Locate the cell with the specified text and output its [X, Y] center coordinate. 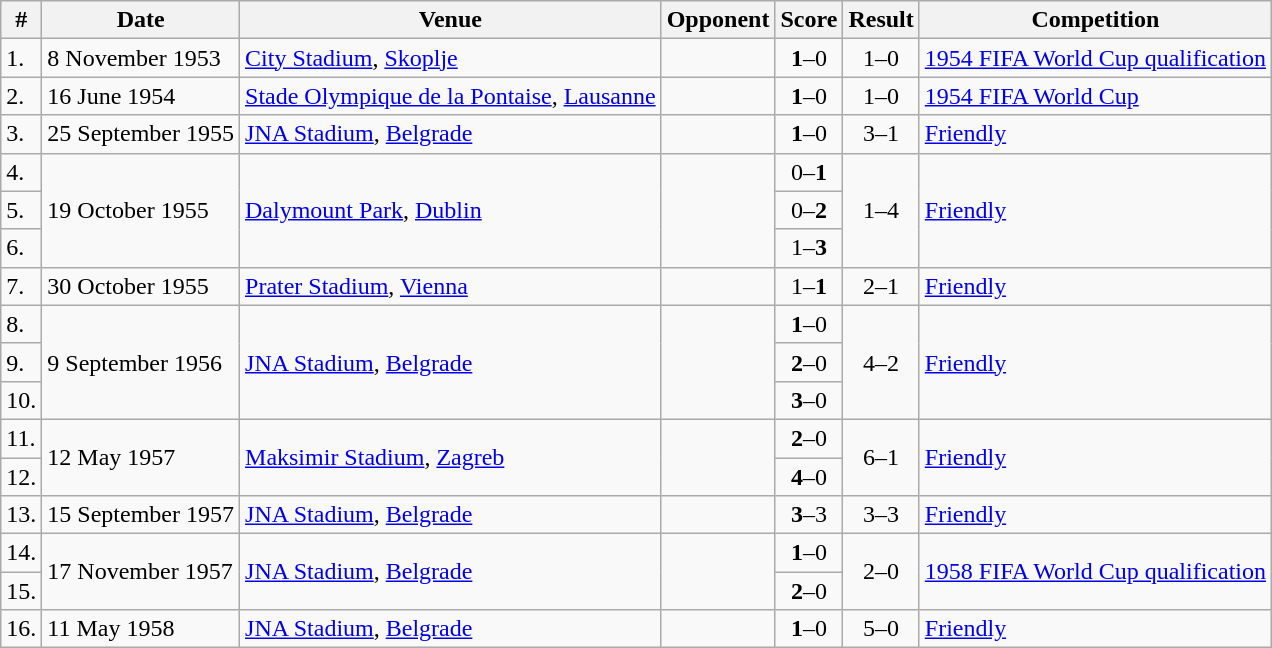
11 May 1958 [141, 629]
5. [22, 210]
Competition [1095, 20]
1–1 [809, 286]
Date [141, 20]
16. [22, 629]
5–0 [881, 629]
4–0 [809, 477]
12 May 1957 [141, 457]
8 November 1953 [141, 58]
2–1 [881, 286]
City Stadium, Skoplje [451, 58]
12. [22, 477]
# [22, 20]
Opponent [718, 20]
Score [809, 20]
25 September 1955 [141, 134]
1–3 [809, 248]
15 September 1957 [141, 515]
4. [22, 172]
16 June 1954 [141, 96]
Maksimir Stadium, Zagreb [451, 457]
Prater Stadium, Vienna [451, 286]
9 September 1956 [141, 362]
3–0 [809, 400]
Dalymount Park, Dublin [451, 210]
1954 FIFA World Cup qualification [1095, 58]
3. [22, 134]
14. [22, 553]
8. [22, 324]
15. [22, 591]
6–1 [881, 457]
3–1 [881, 134]
Venue [451, 20]
4–2 [881, 362]
1–4 [881, 210]
0–2 [809, 210]
11. [22, 438]
9. [22, 362]
Stade Olympique de la Pontaise, Lausanne [451, 96]
0–1 [809, 172]
13. [22, 515]
30 October 1955 [141, 286]
17 November 1957 [141, 572]
10. [22, 400]
Result [881, 20]
1. [22, 58]
6. [22, 248]
2. [22, 96]
1958 FIFA World Cup qualification [1095, 572]
19 October 1955 [141, 210]
1954 FIFA World Cup [1095, 96]
7. [22, 286]
